For the text-containing cell, return its midpoint in [X, Y] coordinate format. 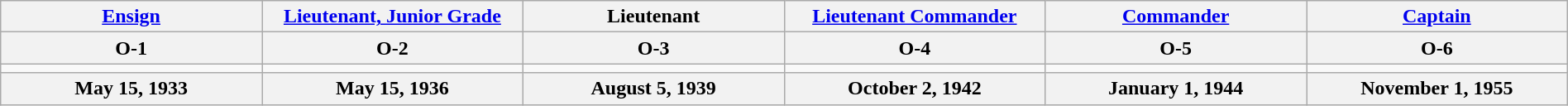
O-5 [1176, 48]
Lieutenant [653, 17]
October 2, 1942 [915, 89]
O-6 [1437, 48]
O-2 [392, 48]
November 1, 1955 [1437, 89]
Lieutenant, Junior Grade [392, 17]
Commander [1176, 17]
O-4 [915, 48]
Ensign [131, 17]
May 15, 1936 [392, 89]
Lieutenant Commander [915, 17]
Captain [1437, 17]
August 5, 1939 [653, 89]
January 1, 1944 [1176, 89]
O-3 [653, 48]
O-1 [131, 48]
May 15, 1933 [131, 89]
